Pinpoint the cell where the given text exists, returning its [x, y] midpoint coordinate. 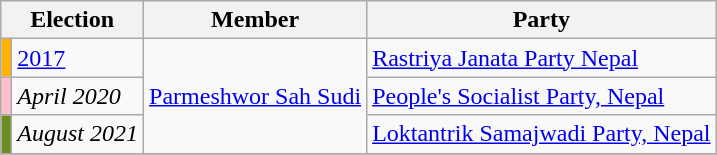
Rastriya Janata Party Nepal [542, 58]
People's Socialist Party, Nepal [542, 96]
Parmeshwor Sah Sudi [256, 96]
April 2020 [78, 96]
Member [256, 20]
Loktantrik Samajwadi Party, Nepal [542, 134]
Party [542, 20]
2017 [78, 58]
August 2021 [78, 134]
Election [72, 20]
